Find where the given text appears and provide that cell's center as (x, y) coordinate. 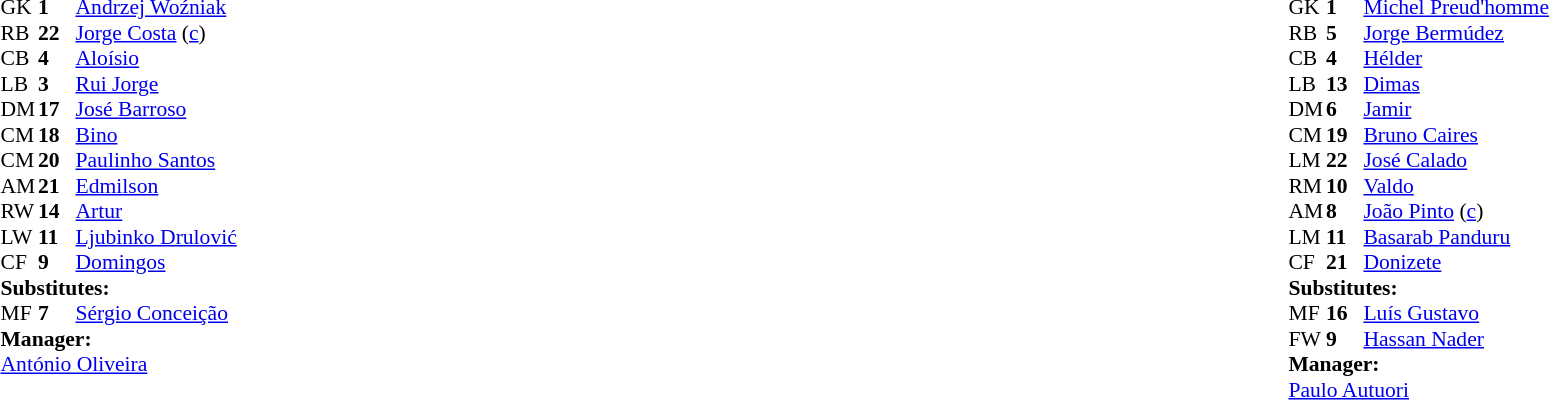
18 (57, 135)
António Oliveira (118, 365)
Paulinho Santos (156, 161)
João Pinto (c) (1456, 211)
Jorge Costa (c) (156, 33)
Bruno Caires (1456, 135)
Valdo (1456, 186)
16 (1345, 313)
LW (19, 237)
José Calado (1456, 161)
5 (1345, 33)
José Barroso (156, 109)
17 (57, 109)
3 (57, 84)
Luís Gustavo (1456, 313)
Donizete (1456, 263)
FW (1307, 339)
Sérgio Conceição (156, 313)
RW (19, 211)
14 (57, 211)
Bino (156, 135)
Aloísio (156, 59)
Hassan Nader (1456, 339)
Edmilson (156, 186)
10 (1345, 186)
7 (57, 313)
Domingos (156, 263)
20 (57, 161)
Ljubinko Drulović (156, 237)
Rui Jorge (156, 84)
RM (1307, 186)
13 (1345, 84)
Hélder (1456, 59)
Basarab Panduru (1456, 237)
6 (1345, 109)
Jorge Bermúdez (1456, 33)
Dimas (1456, 84)
Jamir (1456, 109)
Artur (156, 211)
19 (1345, 135)
8 (1345, 211)
